Return the (X, Y) coordinate for the center point of the cell that contains the specified text.  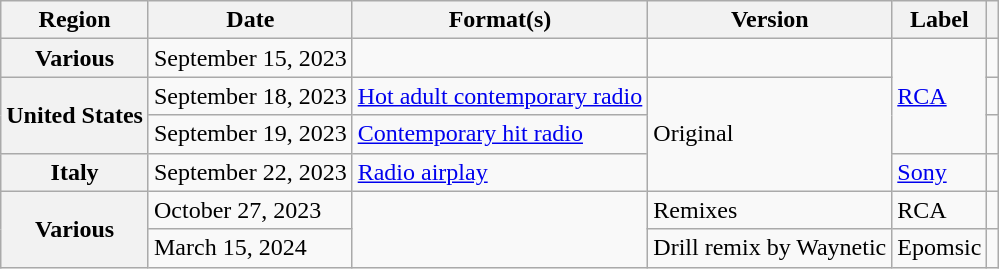
Hot adult contemporary radio (500, 96)
Original (770, 134)
Radio airplay (500, 172)
Format(s) (500, 20)
September 18, 2023 (250, 96)
September 22, 2023 (250, 172)
September 19, 2023 (250, 134)
October 27, 2023 (250, 210)
Drill remix by Waynetic (770, 248)
Sony (940, 172)
Label (940, 20)
Italy (75, 172)
September 15, 2023 (250, 58)
Remixes (770, 210)
Version (770, 20)
Epomsic (940, 248)
Region (75, 20)
March 15, 2024 (250, 248)
Date (250, 20)
Contemporary hit radio (500, 134)
United States (75, 115)
